Output the (X, Y) coordinate of the center of the cell containing the given text.  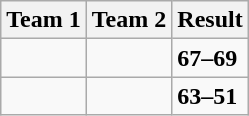
Team 2 (129, 20)
67–69 (210, 58)
Team 1 (44, 20)
Result (210, 20)
63–51 (210, 96)
